Locate the cell with the specified text and output its [x, y] center coordinate. 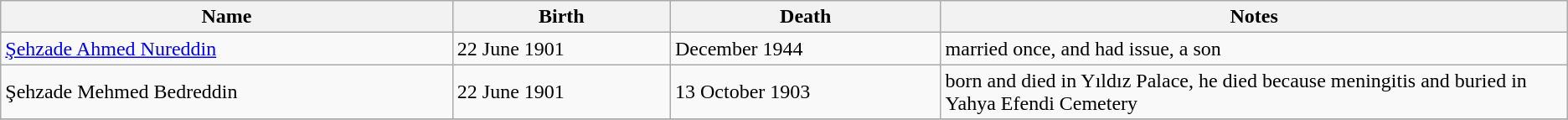
13 October 1903 [806, 92]
Şehzade Ahmed Nureddin [227, 49]
December 1944 [806, 49]
married once, and had issue, a son [1254, 49]
Death [806, 17]
born and died in Yıldız Palace, he died because meningitis and buried in Yahya Efendi Cemetery [1254, 92]
Birth [561, 17]
Şehzade Mehmed Bedreddin [227, 92]
Notes [1254, 17]
Name [227, 17]
